Find where the given text appears and provide that cell's center as [x, y] coordinate. 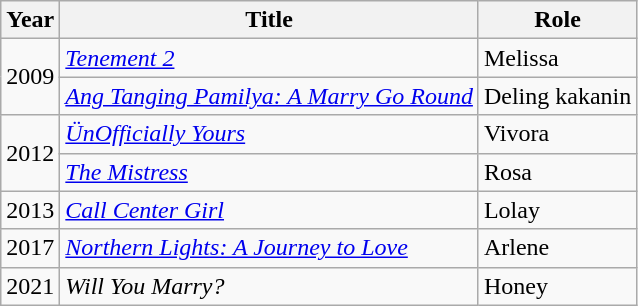
Title [270, 20]
ÜnOfficially Yours [270, 134]
Northern Lights: A Journey to Love [270, 248]
Ang Tanging Pamilya: A Marry Go Round [270, 96]
Tenement 2 [270, 58]
Vivora [557, 134]
2013 [30, 210]
Role [557, 20]
Melissa [557, 58]
2021 [30, 286]
2012 [30, 153]
Will You Marry? [270, 286]
Call Center Girl [270, 210]
2009 [30, 77]
2017 [30, 248]
Arlene [557, 248]
Rosa [557, 172]
Deling kakanin [557, 96]
The Mistress [270, 172]
Honey [557, 286]
Year [30, 20]
Lolay [557, 210]
